Find where the given text appears and provide that cell's center as (x, y) coordinate. 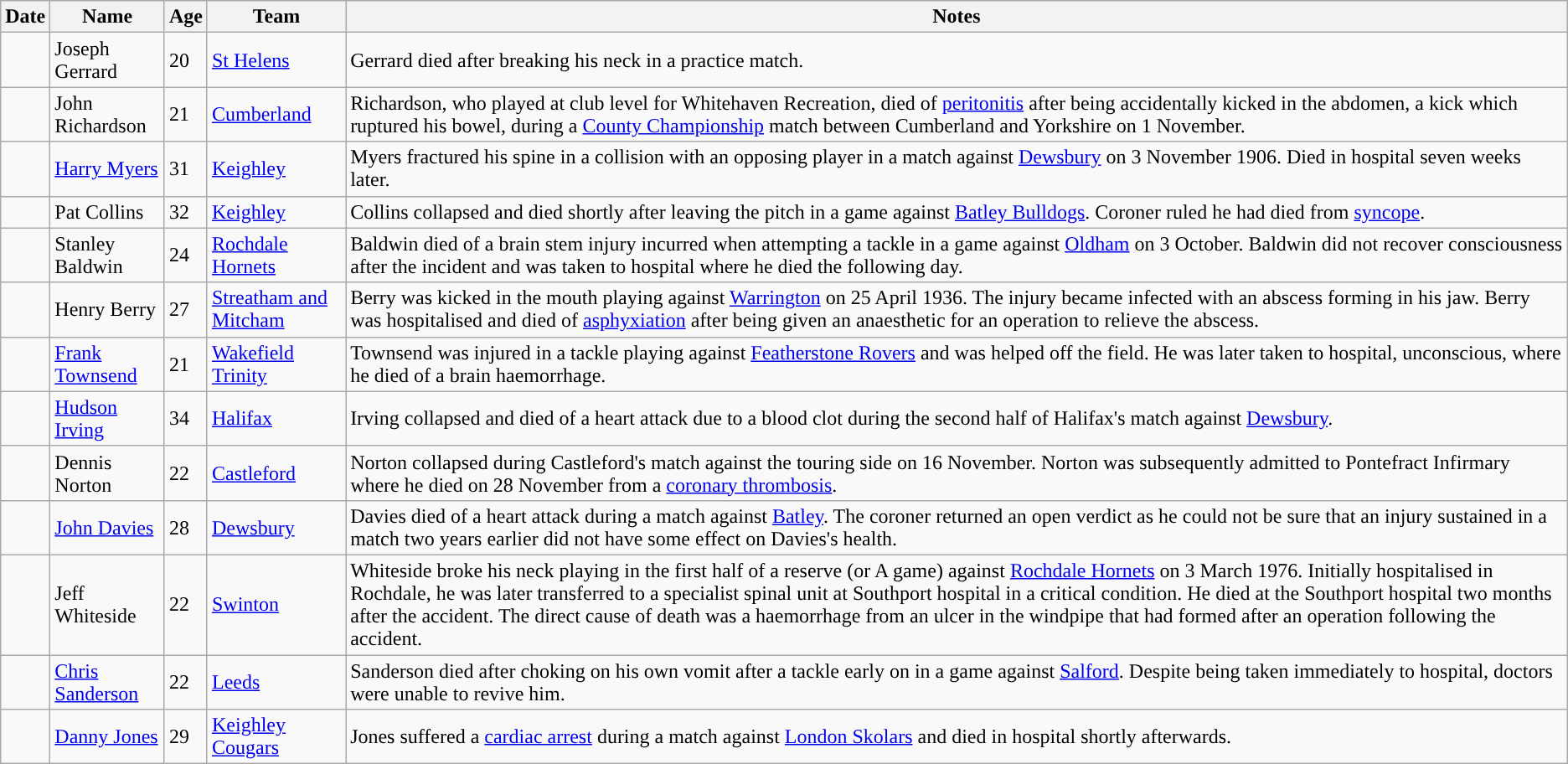
Cumberland (276, 114)
Jones suffered a cardiac arrest during a match against London Skolars and died in hospital shortly afterwards. (957, 737)
Age (186, 17)
Irving collapsed and died of a heart attack due to a blood clot during the second half of Halifax's match against Dewsbury. (957, 419)
Danny Jones (107, 737)
31 (186, 169)
Date (25, 17)
32 (186, 212)
Harry Myers (107, 169)
Name (107, 17)
Notes (957, 17)
29 (186, 737)
Stanley Baldwin (107, 255)
Gerrard died after breaking his neck in a practice match. (957, 60)
27 (186, 310)
34 (186, 419)
John Richardson (107, 114)
Keighley Cougars (276, 737)
Chris Sanderson (107, 682)
Frank Townsend (107, 364)
Leeds (276, 682)
Rochdale Hornets (276, 255)
Dewsbury (276, 528)
Halifax (276, 419)
Team (276, 17)
Joseph Gerrard (107, 60)
28 (186, 528)
24 (186, 255)
Hudson Irving (107, 419)
Streatham and Mitcham (276, 310)
Henry Berry (107, 310)
Pat Collins (107, 212)
20 (186, 60)
Castleford (276, 472)
Swinton (276, 605)
Myers fractured his spine in a collision with an opposing player in a match against Dewsbury on 3 November 1906. Died in hospital seven weeks later. (957, 169)
Dennis Norton (107, 472)
Wakefield Trinity (276, 364)
St Helens (276, 60)
Collins collapsed and died shortly after leaving the pitch in a game against Batley Bulldogs. Coroner ruled he had died from syncope. (957, 212)
Jeff Whiteside (107, 605)
John Davies (107, 528)
